Find where the given text appears and provide that cell's center as [X, Y] coordinate. 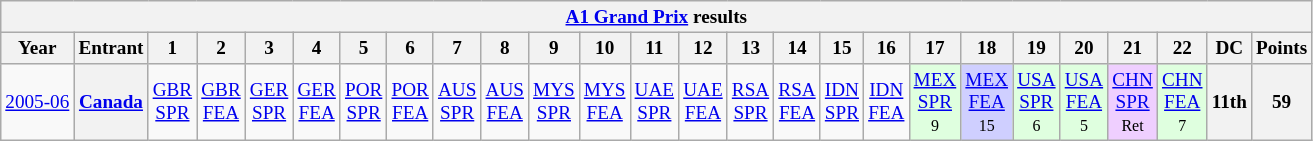
12 [704, 48]
UAEFEA [704, 102]
8 [505, 48]
14 [797, 48]
2 [222, 48]
CHNSPRRet [1133, 102]
10 [604, 48]
19 [1037, 48]
21 [1133, 48]
5 [363, 48]
59 [1281, 102]
MEXSPR9 [935, 102]
13 [750, 48]
4 [317, 48]
2005-06 [38, 102]
3 [269, 48]
A1 Grand Prix results [656, 17]
6 [410, 48]
11th [1229, 102]
11 [654, 48]
Canada [111, 102]
USAFEA5 [1084, 102]
Year [38, 48]
CHNFEA7 [1182, 102]
GERSPR [269, 102]
17 [935, 48]
22 [1182, 48]
16 [886, 48]
18 [987, 48]
Entrant [111, 48]
20 [1084, 48]
Points [1281, 48]
MEXFEA15 [987, 102]
9 [554, 48]
MYSFEA [604, 102]
AUSSPR [457, 102]
PORSPR [363, 102]
MYSSPR [554, 102]
UAESPR [654, 102]
PORFEA [410, 102]
AUSFEA [505, 102]
GERFEA [317, 102]
RSAFEA [797, 102]
15 [842, 48]
RSASPR [750, 102]
DC [1229, 48]
GBRSPR [172, 102]
7 [457, 48]
IDNSPR [842, 102]
1 [172, 48]
IDNFEA [886, 102]
USASPR6 [1037, 102]
GBRFEA [222, 102]
